Output the (X, Y) coordinate of the center of the cell containing the given text.  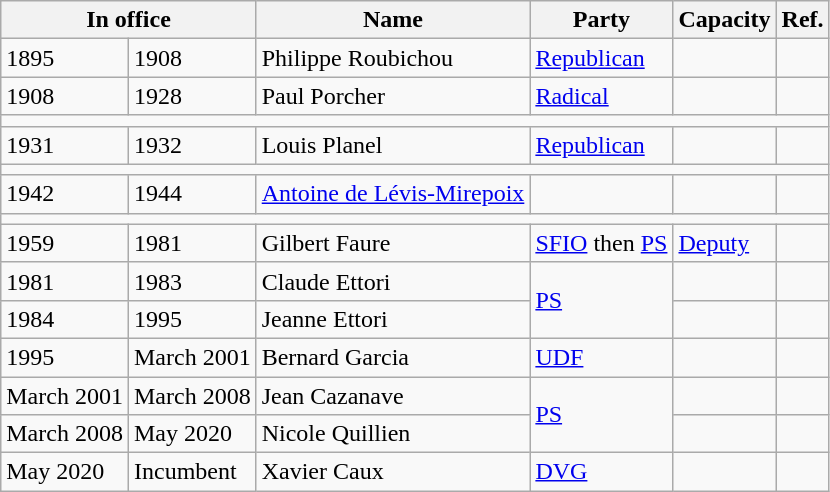
Name (393, 20)
1932 (192, 145)
Bernard Garcia (393, 357)
Xavier Caux (393, 472)
DVG (602, 472)
SFIO then PS (602, 243)
1944 (192, 194)
1942 (65, 194)
Incumbent (192, 472)
Jean Cazanave (393, 395)
1984 (65, 319)
Jeanne Ettori (393, 319)
Gilbert Faure (393, 243)
Paul Porcher (393, 96)
In office (128, 20)
Claude Ettori (393, 281)
Ref. (802, 20)
Deputy (724, 243)
Louis Planel (393, 145)
Antoine de Lévis-Mirepoix (393, 194)
1931 (65, 145)
1928 (192, 96)
UDF (602, 357)
1895 (65, 58)
Philippe Roubichou (393, 58)
Nicole Quillien (393, 434)
Party (602, 20)
1983 (192, 281)
Capacity (724, 20)
Radical (602, 96)
1959 (65, 243)
